Search for the cell housing the specified text and yield its (X, Y) center coordinate. 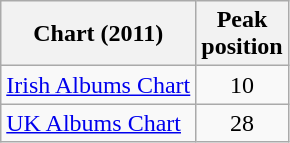
UK Albums Chart (98, 123)
Peakposition (242, 34)
Irish Albums Chart (98, 85)
Chart (2011) (98, 34)
28 (242, 123)
10 (242, 85)
